Pinpoint the cell where the given text exists, returning its (x, y) midpoint coordinate. 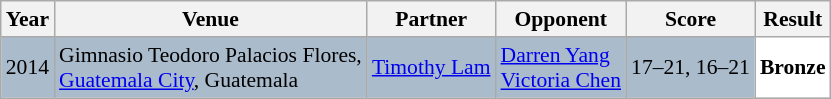
Gimnasio Teodoro Palacios Flores,Guatemala City, Guatemala (210, 68)
Venue (210, 19)
Timothy Lam (432, 68)
2014 (28, 68)
Opponent (562, 19)
Result (793, 19)
Score (690, 19)
Year (28, 19)
Bronze (793, 68)
Darren Yang Victoria Chen (562, 68)
17–21, 16–21 (690, 68)
Partner (432, 19)
